Scan for the cell matching the given text and deliver its (x, y) coordinate at center. 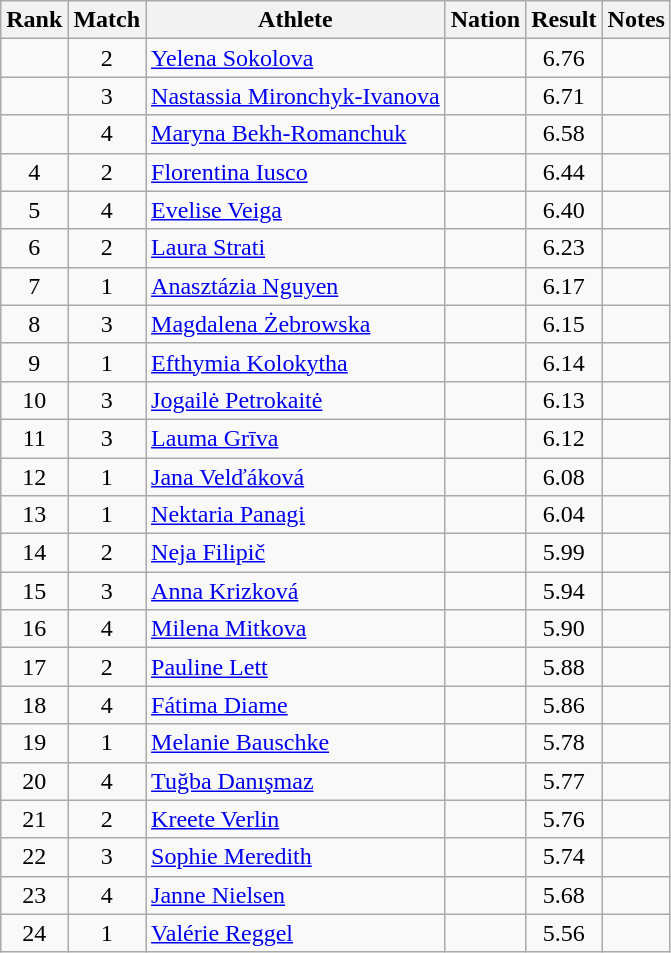
6.14 (564, 362)
5.76 (564, 819)
5.90 (564, 629)
Match (107, 20)
19 (34, 743)
Valérie Reggel (296, 933)
6.40 (564, 210)
17 (34, 667)
Laura Strati (296, 248)
Janne Nielsen (296, 895)
6.04 (564, 515)
24 (34, 933)
8 (34, 324)
Nation (485, 20)
18 (34, 705)
Lauma Grīva (296, 438)
Sophie Meredith (296, 857)
Anasztázia Nguyen (296, 286)
Efthymia Kolokytha (296, 362)
Nektaria Panagi (296, 515)
5.94 (564, 591)
Tuğba Danışmaz (296, 781)
10 (34, 400)
Kreete Verlin (296, 819)
Result (564, 20)
6.15 (564, 324)
22 (34, 857)
Yelena Sokolova (296, 58)
Magdalena Żebrowska (296, 324)
Fátima Diame (296, 705)
6.13 (564, 400)
Rank (34, 20)
Notes (636, 20)
5.77 (564, 781)
5.88 (564, 667)
14 (34, 553)
6.76 (564, 58)
6.58 (564, 134)
13 (34, 515)
6.23 (564, 248)
9 (34, 362)
11 (34, 438)
Athlete (296, 20)
6 (34, 248)
23 (34, 895)
Pauline Lett (296, 667)
Maryna Bekh-Romanchuk (296, 134)
Anna Krizková (296, 591)
Jana Velďáková (296, 477)
Milena Mitkova (296, 629)
5.68 (564, 895)
6.12 (564, 438)
6.71 (564, 96)
Jogailė Petrokaitė (296, 400)
6.44 (564, 172)
5.86 (564, 705)
21 (34, 819)
5.74 (564, 857)
Evelise Veiga (296, 210)
20 (34, 781)
Melanie Bauschke (296, 743)
6.08 (564, 477)
5.56 (564, 933)
Nastassia Mironchyk-Ivanova (296, 96)
15 (34, 591)
Florentina Iusco (296, 172)
12 (34, 477)
5 (34, 210)
7 (34, 286)
6.17 (564, 286)
5.99 (564, 553)
5.78 (564, 743)
16 (34, 629)
Neja Filipič (296, 553)
